From the cell containing the given text, extract its center point as (x, y) coordinate. 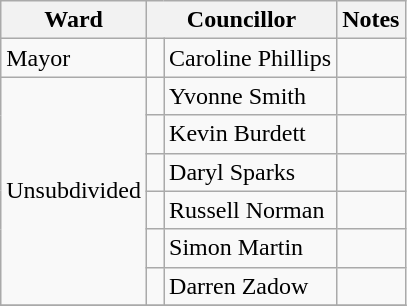
Kevin Burdett (250, 134)
Notes (371, 20)
Yvonne Smith (250, 96)
Unsubdivided (74, 191)
Daryl Sparks (250, 172)
Ward (74, 20)
Mayor (74, 58)
Councillor (241, 20)
Russell Norman (250, 210)
Darren Zadow (250, 286)
Simon Martin (250, 248)
Caroline Phillips (250, 58)
